Locate the cell with the specified text and output its (X, Y) center coordinate. 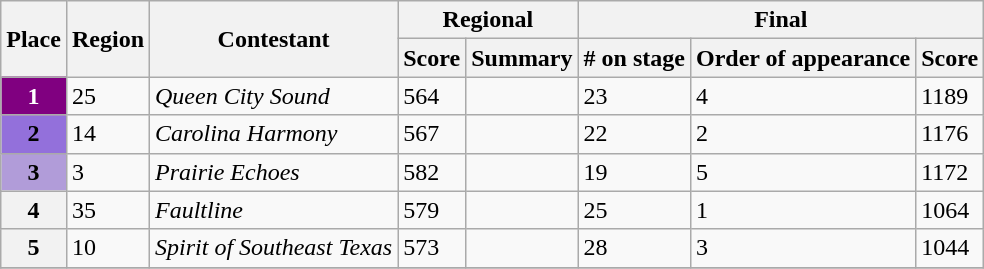
567 (432, 134)
573 (432, 248)
Faultline (274, 210)
Summary (522, 58)
Place (34, 39)
Order of appearance (802, 58)
19 (634, 172)
Prairie Echoes (274, 172)
1172 (950, 172)
14 (108, 134)
23 (634, 96)
579 (432, 210)
10 (108, 248)
582 (432, 172)
Regional (488, 20)
28 (634, 248)
Spirit of Southeast Texas (274, 248)
Final (781, 20)
1176 (950, 134)
Contestant (274, 39)
22 (634, 134)
# on stage (634, 58)
Carolina Harmony (274, 134)
Queen City Sound (274, 96)
Region (108, 39)
564 (432, 96)
35 (108, 210)
1064 (950, 210)
1189 (950, 96)
1044 (950, 248)
